Identify which cell holds the provided text, then report its [x, y] central coordinate. 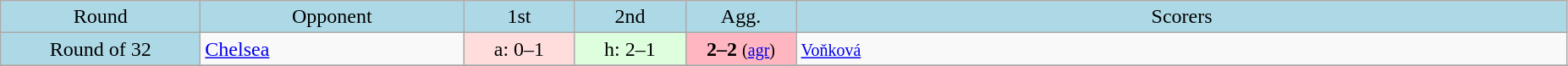
1st [520, 17]
Opponent [332, 17]
Round of 32 [101, 49]
Round [101, 17]
2–2 (agr) [741, 49]
a: 0–1 [520, 49]
h: 2–1 [630, 49]
Chelsea [332, 49]
Agg. [741, 17]
Voňková [1181, 49]
Scorers [1181, 17]
2nd [630, 17]
